Return the (X, Y) coordinate for the center point of the cell that contains the specified text.  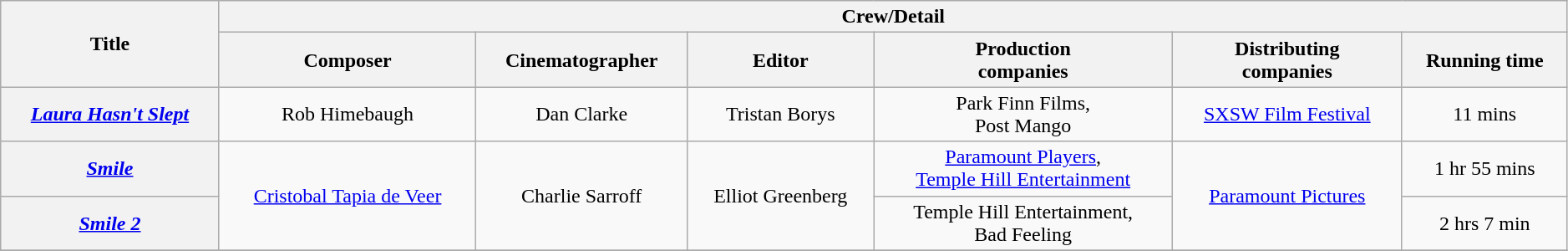
Editor (780, 60)
11 mins (1484, 114)
Laura Hasn't Slept (110, 114)
2 hrs 7 min (1484, 223)
Paramount Pictures (1286, 196)
Tristan Borys (780, 114)
Dan Clarke (581, 114)
Charlie Sarroff (581, 196)
Composer (348, 60)
Temple Hill Entertainment, Bad Feeling (1022, 223)
Elliot Greenberg (780, 196)
Paramount Players, Temple Hill Entertainment (1022, 169)
Smile 2 (110, 223)
SXSW Film Festival (1286, 114)
1 hr 55 mins (1484, 169)
Cristobal Tapia de Veer (348, 196)
Cinematographer (581, 60)
Distributing companies (1286, 60)
Rob Himebaugh (348, 114)
Title (110, 44)
Running time (1484, 60)
Production companies (1022, 60)
Smile (110, 169)
Crew/Detail (893, 17)
Park Finn Films, Post Mango (1022, 114)
